Extract the (x, y) coordinate from the center of the cell holding the provided text.  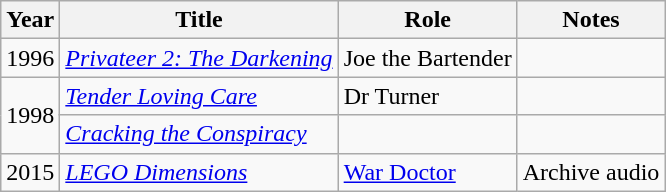
LEGO Dimensions (199, 172)
1996 (30, 58)
Dr Turner (428, 96)
Role (428, 20)
Archive audio (591, 172)
Title (199, 20)
2015 (30, 172)
1998 (30, 115)
Cracking the Conspiracy (199, 134)
War Doctor (428, 172)
Joe the Bartender (428, 58)
Year (30, 20)
Privateer 2: The Darkening (199, 58)
Tender Loving Care (199, 96)
Notes (591, 20)
